From the cell containing the given text, extract its center point as [X, Y] coordinate. 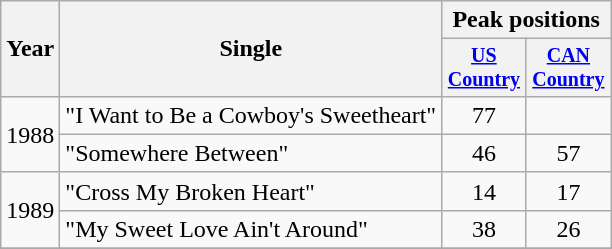
1988 [30, 134]
1989 [30, 210]
38 [484, 229]
CAN Country [568, 68]
57 [568, 153]
14 [484, 191]
77 [484, 115]
"Somewhere Between" [251, 153]
"Cross My Broken Heart" [251, 191]
26 [568, 229]
17 [568, 191]
Single [251, 49]
"I Want to Be a Cowboy's Sweetheart" [251, 115]
Year [30, 49]
Peak positions [526, 20]
"My Sweet Love Ain't Around" [251, 229]
US Country [484, 68]
46 [484, 153]
